Capture the cell that displays the provided text and extract its (x, y) central coordinate. 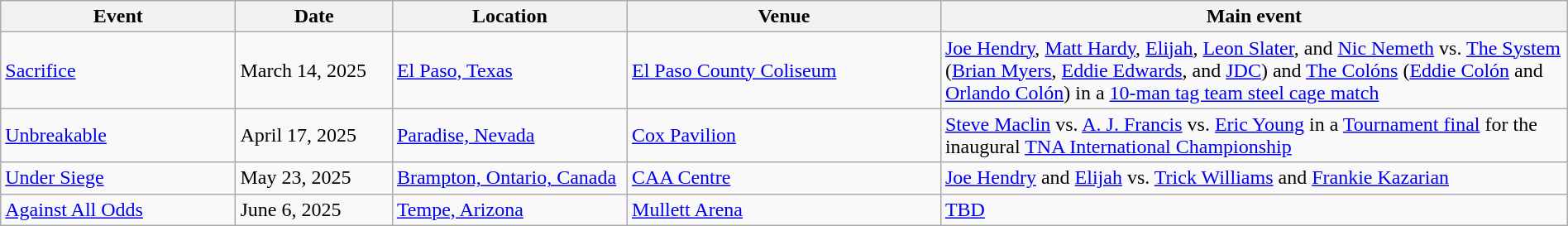
Tempe, Arizona (509, 209)
Paradise, Nevada (509, 136)
Cox Pavilion (784, 136)
Mullett Arena (784, 209)
Event (118, 17)
June 6, 2025 (314, 209)
Venue (784, 17)
Date (314, 17)
Sacrifice (118, 70)
April 17, 2025 (314, 136)
El Paso, Texas (509, 70)
Steve Maclin vs. A. J. Francis vs. Eric Young in a Tournament final for the inaugural TNA International Championship (1254, 136)
El Paso County Coliseum (784, 70)
Brampton, Ontario, Canada (509, 178)
Joe Hendry and Elijah vs. Trick Williams and Frankie Kazarian (1254, 178)
Main event (1254, 17)
Location (509, 17)
Unbreakable (118, 136)
March 14, 2025 (314, 70)
Under Siege (118, 178)
May 23, 2025 (314, 178)
TBD (1254, 209)
CAA Centre (784, 178)
Against All Odds (118, 209)
